Return the [x, y] coordinate for the center point of the cell that contains the specified text.  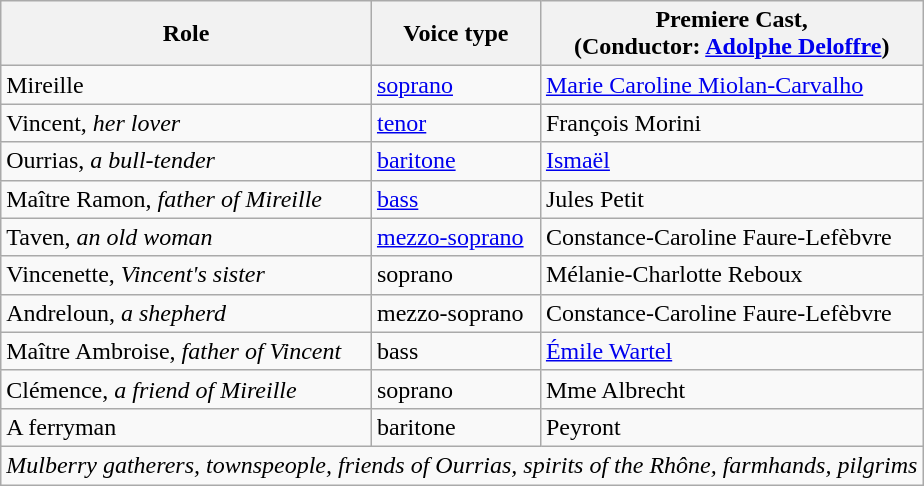
Role [186, 34]
Andreloun, a shepherd [186, 313]
Mélanie-Charlotte Reboux [732, 275]
Voice type [456, 34]
Vincent, her lover [186, 123]
Vincenette, Vincent's sister [186, 275]
Taven, an old woman [186, 237]
François Morini [732, 123]
Jules Petit [732, 199]
Marie Caroline Miolan-Carvalho [732, 85]
Maître Ramon, father of Mireille [186, 199]
Premiere Cast, (Conductor: Adolphe Deloffre) [732, 34]
Clémence, a friend of Mireille [186, 389]
Ourrias, a bull-tender [186, 161]
Mulberry gatherers, townspeople, friends of Ourrias, spirits of the Rhône, farmhands, pilgrims [462, 465]
A ferryman [186, 427]
Mireille [186, 85]
Émile Wartel [732, 351]
tenor [456, 123]
Peyront [732, 427]
Maître Ambroise, father of Vincent [186, 351]
Ismaël [732, 161]
Mme Albrecht [732, 389]
